Locate the cell with the specified text and output its (x, y) center coordinate. 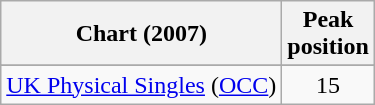
Peakposition (328, 34)
Chart (2007) (142, 34)
15 (328, 85)
UK Physical Singles (OCC) (142, 85)
